From the cell containing the given text, extract its center point as [x, y] coordinate. 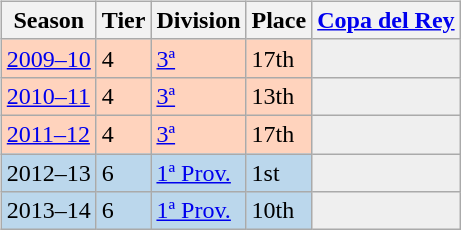
Tier [124, 20]
Season [48, 20]
Division [198, 20]
2010–11 [48, 96]
2011–12 [48, 134]
2009–10 [48, 58]
Place [279, 20]
13th [279, 96]
2012–13 [48, 173]
Copa del Rey [386, 20]
10th [279, 211]
2013–14 [48, 211]
1st [279, 173]
